Return [X, Y] of the center of cell containing provided text 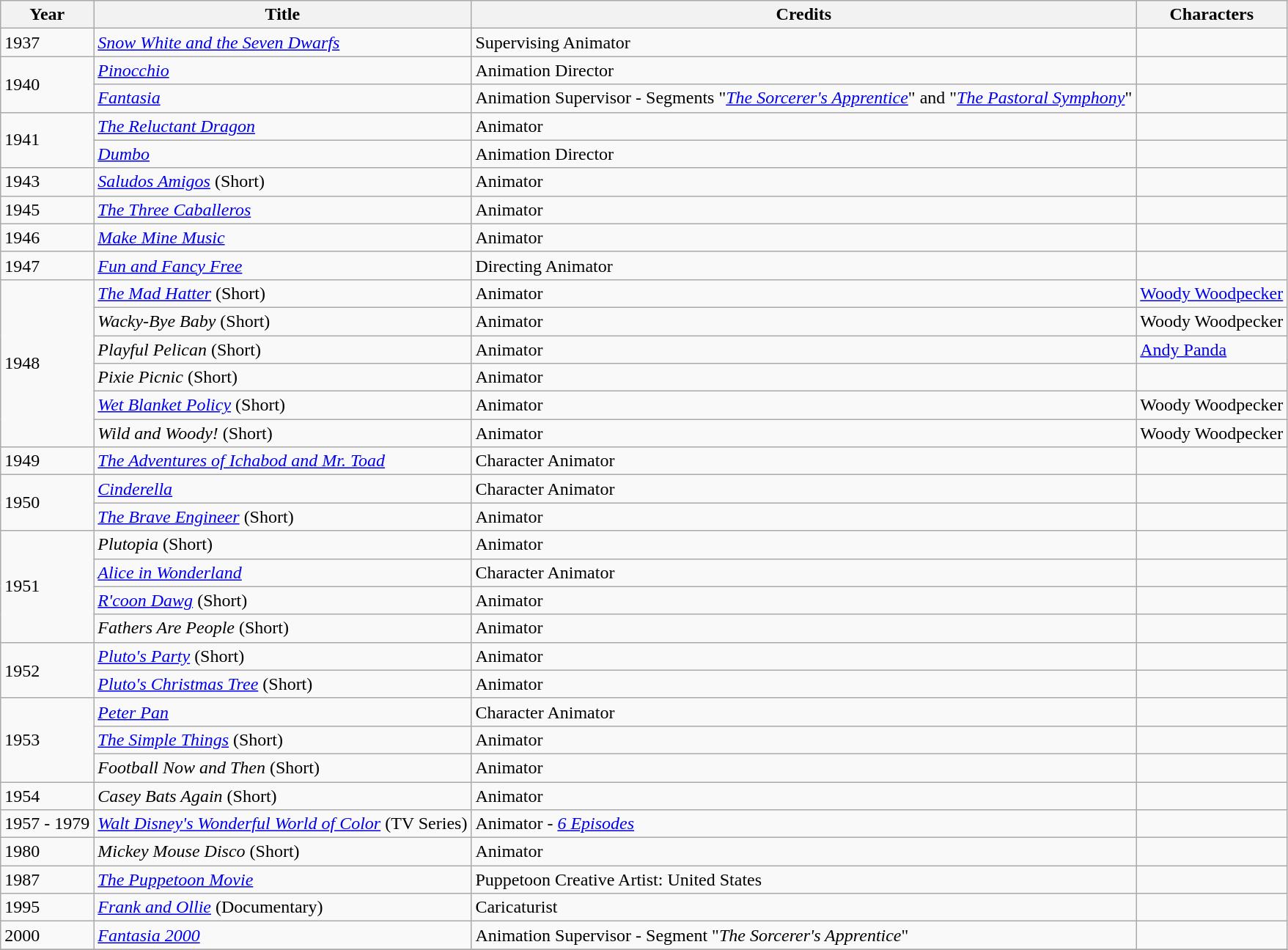
1945 [47, 210]
1940 [47, 84]
1952 [47, 670]
1937 [47, 43]
Football Now and Then (Short) [283, 767]
Make Mine Music [283, 237]
Year [47, 15]
R'coon Dawg (Short) [283, 600]
1950 [47, 503]
Pinocchio [283, 70]
1949 [47, 461]
Fantasia [283, 98]
1943 [47, 182]
1957 - 1979 [47, 824]
Puppetoon Creative Artist: United States [803, 880]
Casey Bats Again (Short) [283, 795]
1946 [47, 237]
1947 [47, 265]
Characters [1212, 15]
Mickey Mouse Disco (Short) [283, 852]
Credits [803, 15]
Frank and Ollie (Documentary) [283, 907]
The Three Caballeros [283, 210]
Fantasia 2000 [283, 935]
Fun and Fancy Free [283, 265]
Playful Pelican (Short) [283, 350]
1941 [47, 140]
2000 [47, 935]
Animator - 6 Episodes [803, 824]
Cinderella [283, 489]
1948 [47, 363]
Directing Animator [803, 265]
Title [283, 15]
Plutopia (Short) [283, 545]
Dumbo [283, 154]
Pluto's Christmas Tree (Short) [283, 684]
Pluto's Party (Short) [283, 656]
Wacky-Bye Baby (Short) [283, 321]
1980 [47, 852]
The Reluctant Dragon [283, 126]
Peter Pan [283, 712]
The Adventures of Ichabod and Mr. Toad [283, 461]
1954 [47, 795]
Supervising Animator [803, 43]
Alice in Wonderland [283, 572]
Pixie Picnic (Short) [283, 378]
1951 [47, 586]
Animation Supervisor - Segments "The Sorcerer's Apprentice" and "The Pastoral Symphony" [803, 98]
1995 [47, 907]
Animation Supervisor - Segment "The Sorcerer's Apprentice" [803, 935]
The Puppetoon Movie [283, 880]
The Mad Hatter (Short) [283, 293]
Saludos Amigos (Short) [283, 182]
Caricaturist [803, 907]
Snow White and the Seven Dwarfs [283, 43]
Walt Disney's Wonderful World of Color (TV Series) [283, 824]
Andy Panda [1212, 350]
Fathers Are People (Short) [283, 628]
Wild and Woody! (Short) [283, 433]
The Simple Things (Short) [283, 740]
1987 [47, 880]
Wet Blanket Policy (Short) [283, 405]
The Brave Engineer (Short) [283, 517]
1953 [47, 740]
